Search for the cell housing the specified text and yield its [x, y] center coordinate. 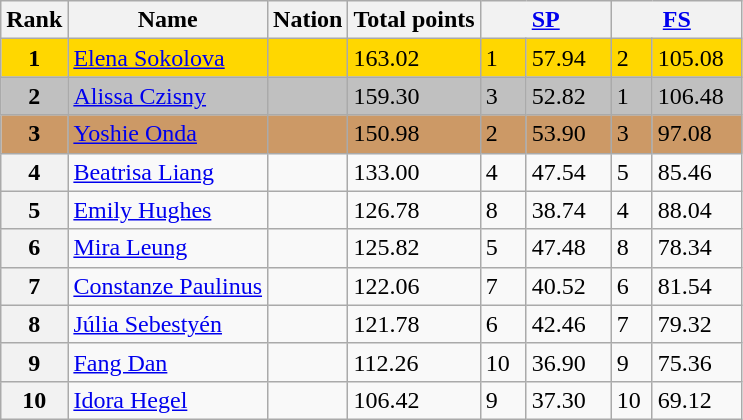
150.98 [414, 134]
88.04 [697, 210]
47.54 [568, 172]
85.46 [697, 172]
97.08 [697, 134]
163.02 [414, 58]
Constanze Paulinus [168, 286]
126.78 [414, 210]
Alissa Czisny [168, 96]
81.54 [697, 286]
SP [546, 20]
122.06 [414, 286]
Name [168, 20]
53.90 [568, 134]
40.52 [568, 286]
Elena Sokolova [168, 58]
37.30 [568, 400]
36.90 [568, 362]
79.32 [697, 324]
159.30 [414, 96]
121.78 [414, 324]
Total points [414, 20]
Nation [308, 20]
106.48 [697, 96]
Beatrisa Liang [168, 172]
42.46 [568, 324]
Rank [34, 20]
133.00 [414, 172]
69.12 [697, 400]
Yoshie Onda [168, 134]
52.82 [568, 96]
Júlia Sebestyén [168, 324]
FS [676, 20]
105.08 [697, 58]
57.94 [568, 58]
75.36 [697, 362]
Fang Dan [168, 362]
78.34 [697, 248]
Mira Leung [168, 248]
Idora Hegel [168, 400]
47.48 [568, 248]
38.74 [568, 210]
Emily Hughes [168, 210]
125.82 [414, 248]
112.26 [414, 362]
106.42 [414, 400]
